Output the [x, y] coordinate of the center of the cell containing the given text.  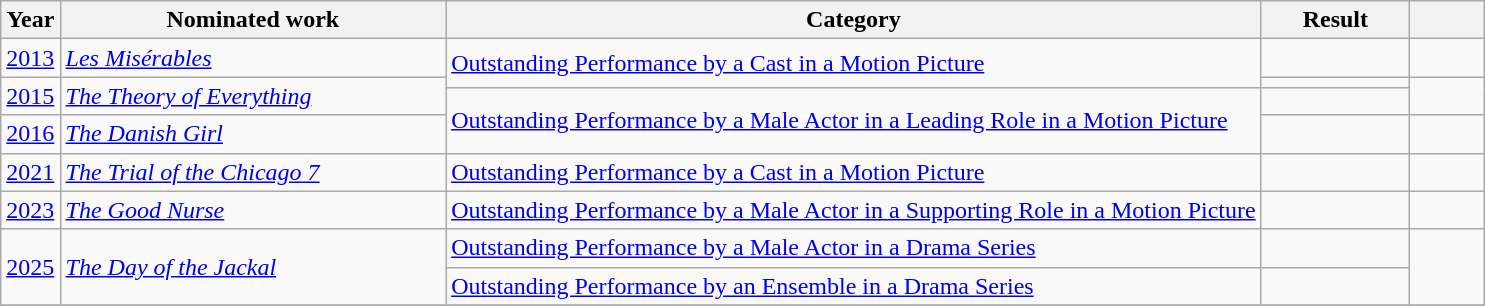
The Danish Girl [253, 134]
2015 [30, 96]
Year [30, 20]
The Good Nurse [253, 210]
The Day of the Jackal [253, 267]
Outstanding Performance by an Ensemble in a Drama Series [854, 286]
Outstanding Performance by a Male Actor in a Drama Series [854, 248]
2016 [30, 134]
Outstanding Performance by a Male Actor in a Supporting Role in a Motion Picture [854, 210]
Category [854, 20]
The Trial of the Chicago 7 [253, 172]
Les Misérables [253, 58]
2013 [30, 58]
Outstanding Performance by a Male Actor in a Leading Role in a Motion Picture [854, 120]
The Theory of Everything [253, 96]
2021 [30, 172]
2025 [30, 267]
Result [1335, 20]
2023 [30, 210]
Nominated work [253, 20]
